Determine the (X, Y) coordinate at the center of the cell enclosing the given text.  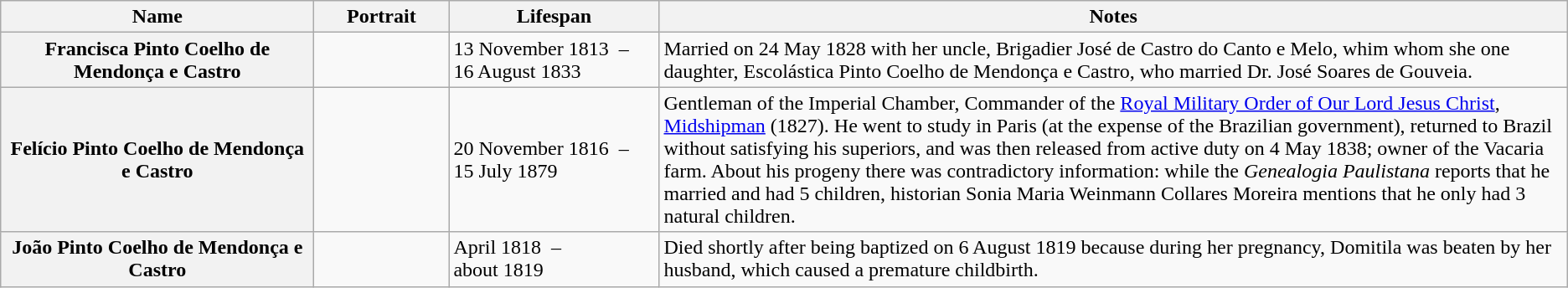
April 1818 – about 1819 (554, 260)
Francisca Pinto Coelho de Mendonça e Castro (157, 60)
Notes (1113, 17)
13 November 1813 – 16 August 1833 (554, 60)
Felício Pinto Coelho de Mendonça e Castro (157, 159)
Portrait (382, 17)
Lifespan (554, 17)
Name (157, 17)
João Pinto Coelho de Mendonça e Castro (157, 260)
20 November 1816 – 15 July 1879 (554, 159)
